Extract the [x, y] coordinate from the center of the cell holding the provided text.  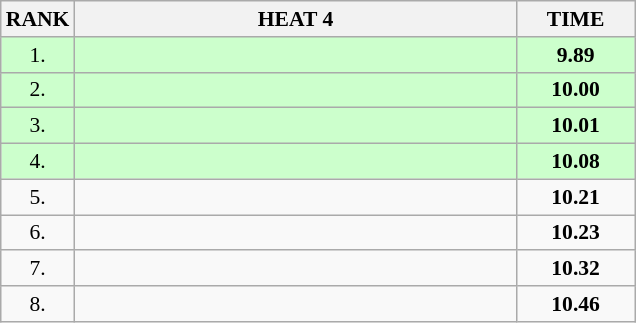
10.00 [576, 90]
10.32 [576, 269]
7. [38, 269]
10.23 [576, 233]
5. [38, 197]
10.08 [576, 162]
10.46 [576, 304]
6. [38, 233]
9.89 [576, 55]
2. [38, 90]
TIME [576, 19]
10.01 [576, 126]
10.21 [576, 197]
3. [38, 126]
4. [38, 162]
8. [38, 304]
1. [38, 55]
HEAT 4 [295, 19]
RANK [38, 19]
